Pinpoint the cell where the given text exists, returning its (X, Y) midpoint coordinate. 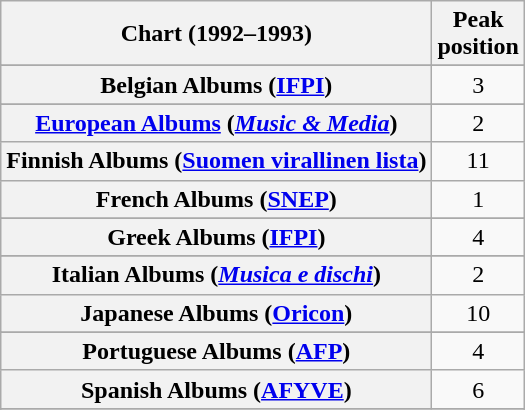
Italian Albums (Musica e dischi) (216, 275)
Portuguese Albums (AFP) (216, 351)
Belgian Albums (IFPI) (216, 85)
Peakposition (478, 34)
Greek Albums (IFPI) (216, 237)
10 (478, 313)
Chart (1992–1993) (216, 34)
6 (478, 389)
Spanish Albums (AFYVE) (216, 389)
3 (478, 85)
Japanese Albums (Oricon) (216, 313)
Finnish Albums (Suomen virallinen lista) (216, 161)
European Albums (Music & Media) (216, 123)
French Albums (SNEP) (216, 199)
11 (478, 161)
1 (478, 199)
